Locate the cell with the specified text and output its [x, y] center coordinate. 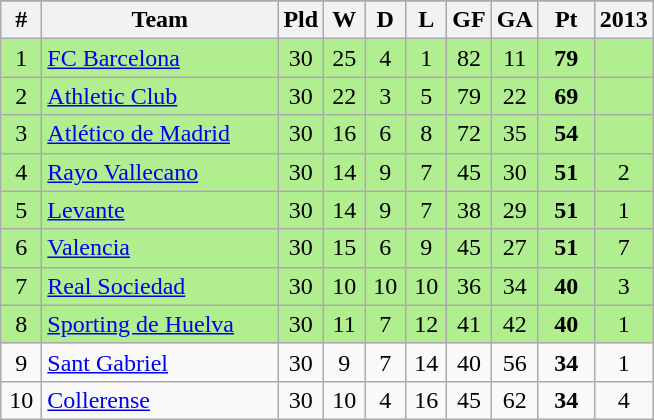
Team [160, 20]
Valencia [160, 248]
38 [469, 210]
35 [514, 134]
82 [469, 58]
GF [469, 20]
12 [426, 324]
42 [514, 324]
Pld [301, 20]
Athletic Club [160, 96]
62 [514, 400]
Sant Gabriel [160, 362]
2013 [624, 20]
Pt [566, 20]
54 [566, 134]
72 [469, 134]
Atlético de Madrid [160, 134]
Rayo Vallecano [160, 172]
15 [344, 248]
29 [514, 210]
L [426, 20]
56 [514, 362]
36 [469, 286]
25 [344, 58]
D [386, 20]
GA [514, 20]
69 [566, 96]
W [344, 20]
Real Sociedad [160, 286]
Levante [160, 210]
FC Barcelona [160, 58]
41 [469, 324]
Sporting de Huelva [160, 324]
Collerense [160, 400]
27 [514, 248]
# [22, 20]
